Determine the (X, Y) coordinate at the center of the cell enclosing the given text.  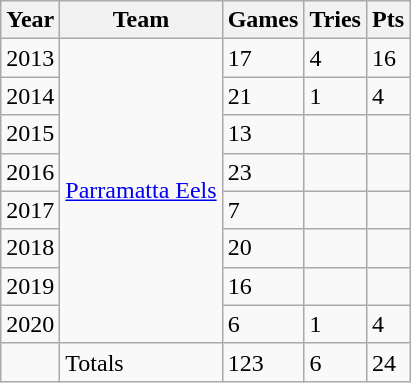
Pts (388, 20)
20 (263, 248)
Year (30, 20)
2014 (30, 96)
Totals (141, 362)
2013 (30, 58)
2017 (30, 210)
21 (263, 96)
123 (263, 362)
2015 (30, 134)
Team (141, 20)
Parramatta Eels (141, 191)
Games (263, 20)
17 (263, 58)
2018 (30, 248)
2016 (30, 172)
Tries (336, 20)
2019 (30, 286)
7 (263, 210)
13 (263, 134)
23 (263, 172)
24 (388, 362)
2020 (30, 324)
